From the cell containing the given text, extract its center point as [X, Y] coordinate. 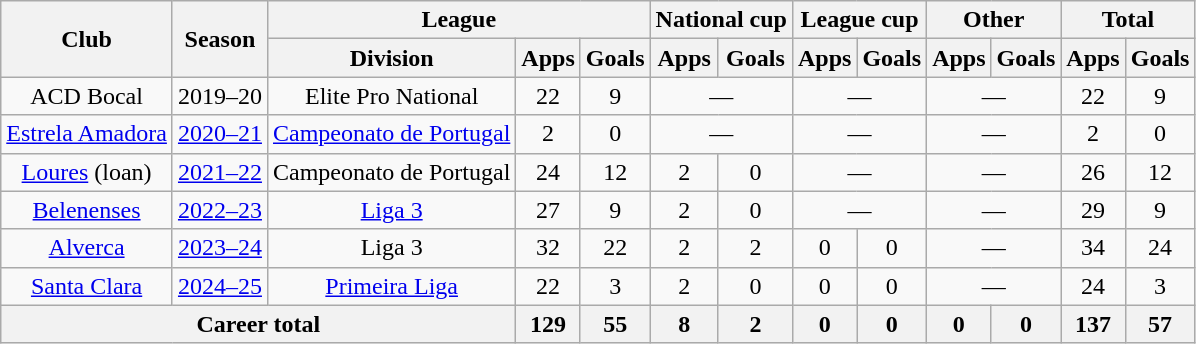
Total [1128, 20]
Elite Pro National [391, 96]
Belenenses [87, 210]
57 [1160, 324]
Division [391, 58]
27 [548, 210]
2019–20 [220, 96]
Other [994, 20]
Alverca [87, 248]
32 [548, 248]
55 [615, 324]
34 [1093, 248]
2022–23 [220, 210]
Estrela Amadora [87, 134]
League [458, 20]
Primeira Liga [391, 286]
Club [87, 39]
ACD Bocal [87, 96]
Santa Clara [87, 286]
2020–21 [220, 134]
National cup [721, 20]
129 [548, 324]
2024–25 [220, 286]
2021–22 [220, 172]
137 [1093, 324]
Loures (loan) [87, 172]
29 [1093, 210]
2023–24 [220, 248]
Career total [258, 324]
26 [1093, 172]
League cup [859, 20]
8 [684, 324]
Season [220, 39]
